Detect which cell encompasses the target text, then output its (X, Y) center coordinate. 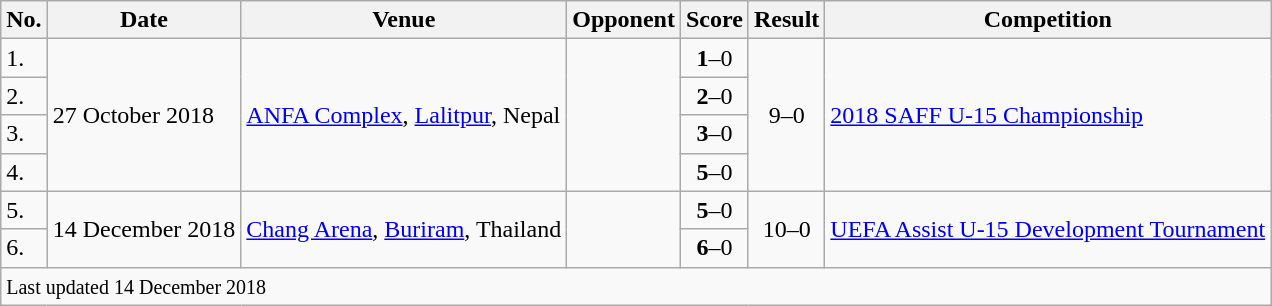
3–0 (714, 134)
2–0 (714, 96)
2. (24, 96)
Date (144, 20)
1–0 (714, 58)
5. (24, 210)
Venue (404, 20)
10–0 (786, 229)
Result (786, 20)
1. (24, 58)
2018 SAFF U-15 Championship (1048, 115)
Opponent (624, 20)
ANFA Complex, Lalitpur, Nepal (404, 115)
4. (24, 172)
6. (24, 248)
14 December 2018 (144, 229)
27 October 2018 (144, 115)
3. (24, 134)
6–0 (714, 248)
Score (714, 20)
9–0 (786, 115)
UEFA Assist U-15 Development Tournament (1048, 229)
No. (24, 20)
Last updated 14 December 2018 (636, 286)
Competition (1048, 20)
Chang Arena, Buriram, Thailand (404, 229)
